Scan for the cell matching the given text and deliver its (X, Y) coordinate at center. 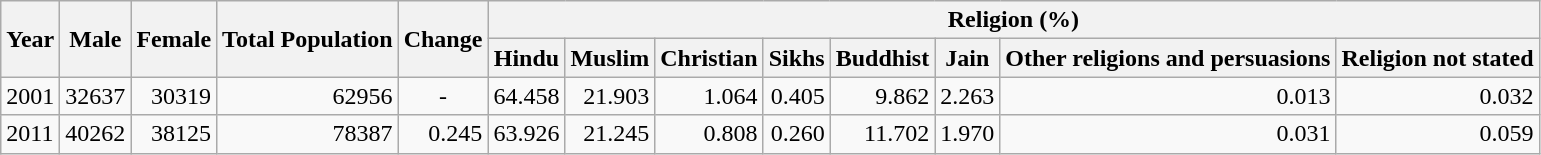
Sikhs (796, 58)
0.245 (443, 134)
30319 (174, 96)
2011 (30, 134)
Buddhist (882, 58)
1.970 (968, 134)
0.013 (1168, 96)
Year (30, 39)
Hindu (526, 58)
40262 (96, 134)
63.926 (526, 134)
64.458 (526, 96)
2.263 (968, 96)
0.260 (796, 134)
- (443, 96)
0.031 (1168, 134)
0.059 (1438, 134)
21.245 (610, 134)
Other religions and persuasions (1168, 58)
Religion not stated (1438, 58)
32637 (96, 96)
Total Population (308, 39)
9.862 (882, 96)
Jain (968, 58)
0.405 (796, 96)
Muslim (610, 58)
Religion (%) (1014, 20)
38125 (174, 134)
11.702 (882, 134)
1.064 (709, 96)
2001 (30, 96)
78387 (308, 134)
0.808 (709, 134)
Christian (709, 58)
Female (174, 39)
21.903 (610, 96)
Change (443, 39)
Male (96, 39)
0.032 (1438, 96)
62956 (308, 96)
